Return [x, y] of the center of cell containing provided text 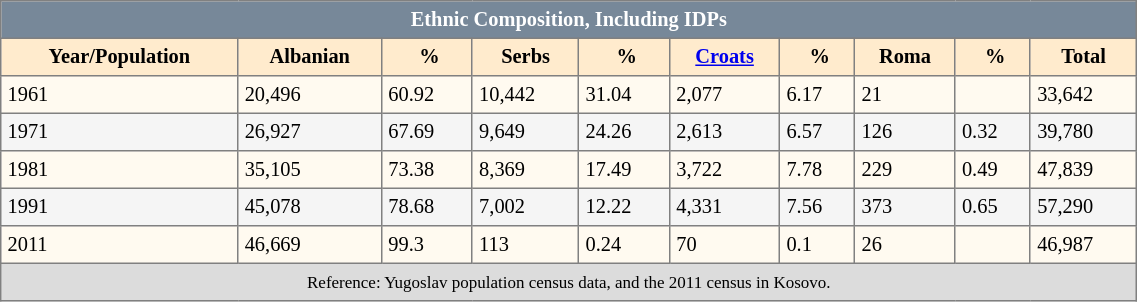
Reference: Yugoslav population census data, and the 2011 census in Kosovo. [569, 282]
373 [905, 207]
26,927 [310, 132]
Albanian [310, 57]
Total [1083, 57]
24.26 [624, 132]
0.24 [624, 245]
39,780 [1083, 132]
78.68 [428, 207]
7,002 [525, 207]
45,078 [310, 207]
229 [905, 170]
1981 [120, 170]
70 [725, 245]
6.17 [818, 95]
21 [905, 95]
0.49 [992, 170]
0.32 [992, 132]
9,649 [525, 132]
Ethnic Composition, Including IDPs [569, 20]
6.57 [818, 132]
17.49 [624, 170]
47,839 [1083, 170]
33,642 [1083, 95]
1991 [120, 207]
26 [905, 245]
1961 [120, 95]
46,987 [1083, 245]
2011 [120, 245]
35,105 [310, 170]
46,669 [310, 245]
2,077 [725, 95]
8,369 [525, 170]
12.22 [624, 207]
3,722 [725, 170]
60.92 [428, 95]
0.1 [818, 245]
73.38 [428, 170]
7.78 [818, 170]
7.56 [818, 207]
Serbs [525, 57]
Croats [725, 57]
4,331 [725, 207]
Roma [905, 57]
67.69 [428, 132]
113 [525, 245]
1971 [120, 132]
10,442 [525, 95]
Year/Population [120, 57]
99.3 [428, 245]
126 [905, 132]
20,496 [310, 95]
0.65 [992, 207]
31.04 [624, 95]
2,613 [725, 132]
57,290 [1083, 207]
